Pinpoint the cell where the given text exists, returning its [X, Y] midpoint coordinate. 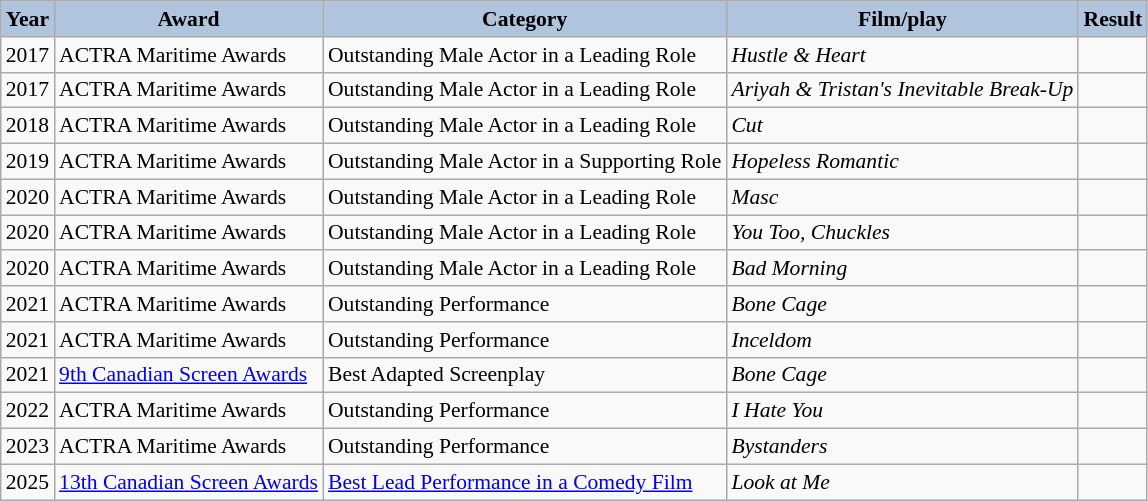
Look at Me [902, 482]
You Too, Chuckles [902, 233]
Hustle & Heart [902, 55]
Outstanding Male Actor in a Supporting Role [524, 162]
Bad Morning [902, 269]
Category [524, 19]
2019 [28, 162]
2022 [28, 411]
Inceldom [902, 340]
Ariyah & Tristan's Inevitable Break-Up [902, 90]
Masc [902, 197]
2025 [28, 482]
Film/play [902, 19]
2018 [28, 126]
I Hate You [902, 411]
13th Canadian Screen Awards [188, 482]
Award [188, 19]
Bystanders [902, 447]
Hopeless Romantic [902, 162]
Best Lead Performance in a Comedy Film [524, 482]
2023 [28, 447]
Result [1112, 19]
Cut [902, 126]
9th Canadian Screen Awards [188, 375]
Year [28, 19]
Best Adapted Screenplay [524, 375]
